Locate the cell with the specified text and output its (x, y) center coordinate. 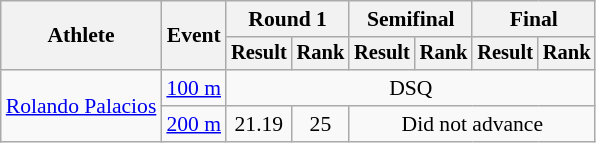
Rolando Palacios (82, 106)
Semifinal (410, 19)
Round 1 (288, 19)
25 (321, 124)
Final (534, 19)
Event (194, 36)
Did not advance (472, 124)
DSQ (410, 88)
200 m (194, 124)
100 m (194, 88)
21.19 (259, 124)
Athlete (82, 36)
